Extract the [X, Y] coordinate from the center of the cell holding the provided text.  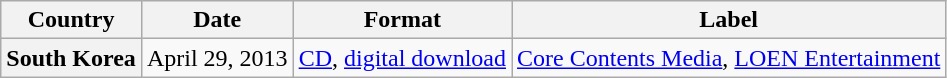
Core Contents Media, LOEN Entertainment [729, 58]
Country [72, 20]
CD, digital download [402, 58]
Label [729, 20]
Date [217, 20]
South Korea [72, 58]
April 29, 2013 [217, 58]
Format [402, 20]
